Find where the given text appears and provide that cell's center as (x, y) coordinate. 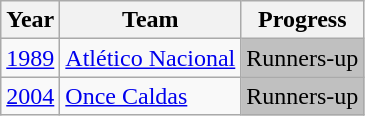
1989 (30, 58)
Once Caldas (150, 96)
Team (150, 20)
Progress (302, 20)
Atlético Nacional (150, 58)
2004 (30, 96)
Year (30, 20)
